Locate the cell with the specified text and output its [x, y] center coordinate. 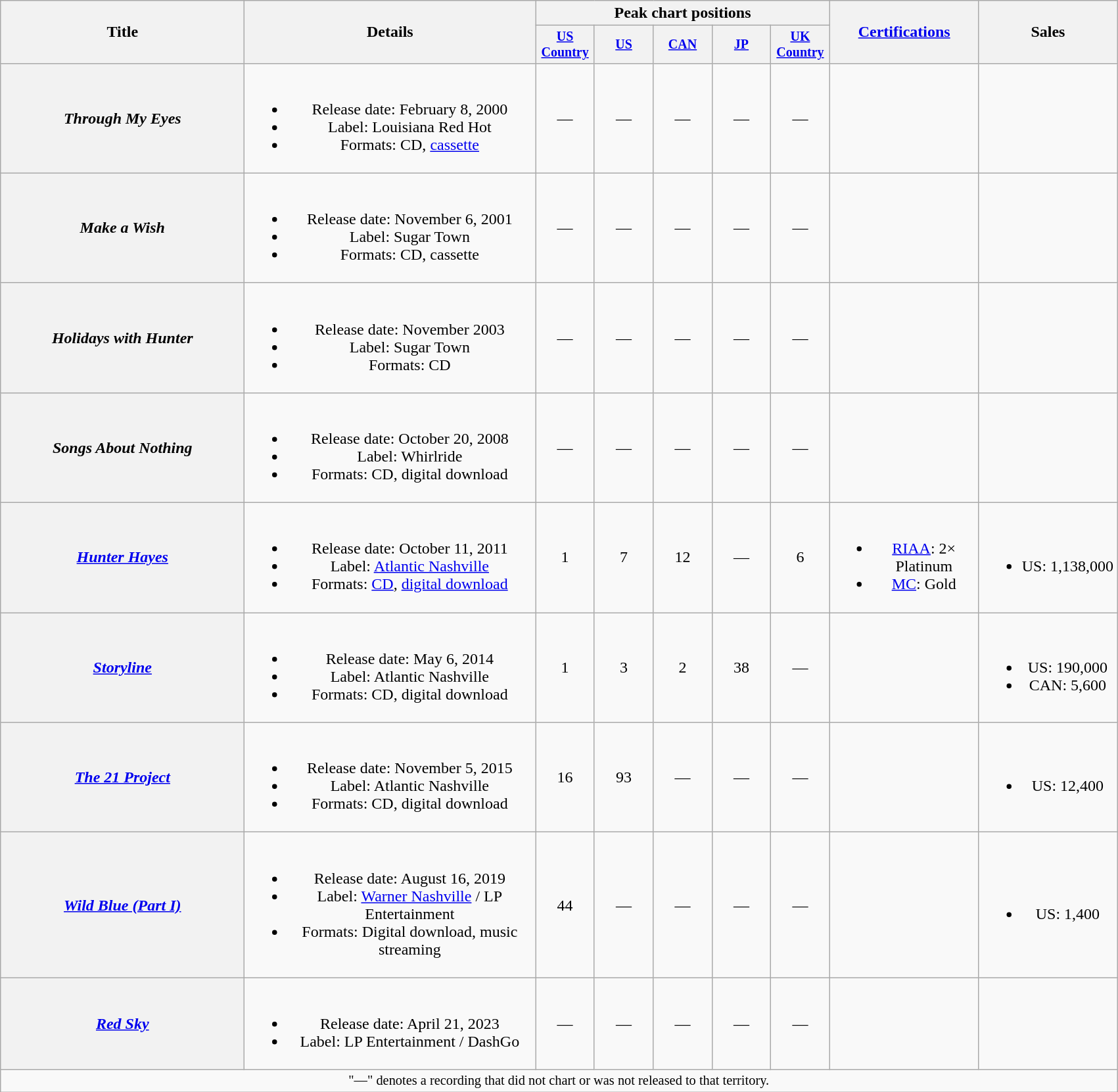
2 [682, 668]
"—" denotes a recording that did not chart or was not released to that territory. [559, 1081]
Release date: August 16, 2019Label: Warner Nashville / LP EntertainmentFormats: Digital download, music streaming [390, 905]
Release date: November 5, 2015Label: Atlantic NashvilleFormats: CD, digital download [390, 777]
93 [623, 777]
Release date: October 11, 2011Label: Atlantic NashvilleFormats: CD, digital download [390, 558]
The 21 Project [122, 777]
7 [623, 558]
US [623, 45]
US Country [565, 45]
UK Country [801, 45]
Storyline [122, 668]
Release date: November 6, 2001Label: Sugar TownFormats: CD, cassette [390, 227]
JP [741, 45]
Songs About Nothing [122, 447]
Red Sky [122, 1024]
12 [682, 558]
38 [741, 668]
3 [623, 668]
CAN [682, 45]
Certifications [904, 32]
6 [801, 558]
16 [565, 777]
Sales [1048, 32]
Release date: April 21, 2023Label: LP Entertainment / DashGo [390, 1024]
US: 1,138,000 [1048, 558]
Release date: October 20, 2008Label: WhirlrideFormats: CD, digital download [390, 447]
Peak chart positions [682, 13]
Title [122, 32]
RIAA: 2× PlatinumMC: Gold [904, 558]
Release date: May 6, 2014Label: Atlantic NashvilleFormats: CD, digital download [390, 668]
Release date: February 8, 2000Label: Louisiana Red HotFormats: CD, cassette [390, 118]
Through My Eyes [122, 118]
Release date: November 2003Label: Sugar TownFormats: CD [390, 338]
Wild Blue (Part I) [122, 905]
US: 12,400 [1048, 777]
Holidays with Hunter [122, 338]
44 [565, 905]
Details [390, 32]
US: 1,400 [1048, 905]
Make a Wish [122, 227]
Hunter Hayes [122, 558]
US: 190,000CAN: 5,600 [1048, 668]
